For the text-containing cell, return its midpoint in [X, Y] coordinate format. 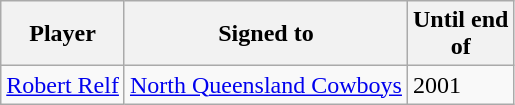
Robert Relf [63, 85]
2001 [460, 85]
Signed to [266, 34]
North Queensland Cowboys [266, 85]
Until end of [460, 34]
Player [63, 34]
